Determine the [X, Y] coordinate at the center of the cell enclosing the given text.  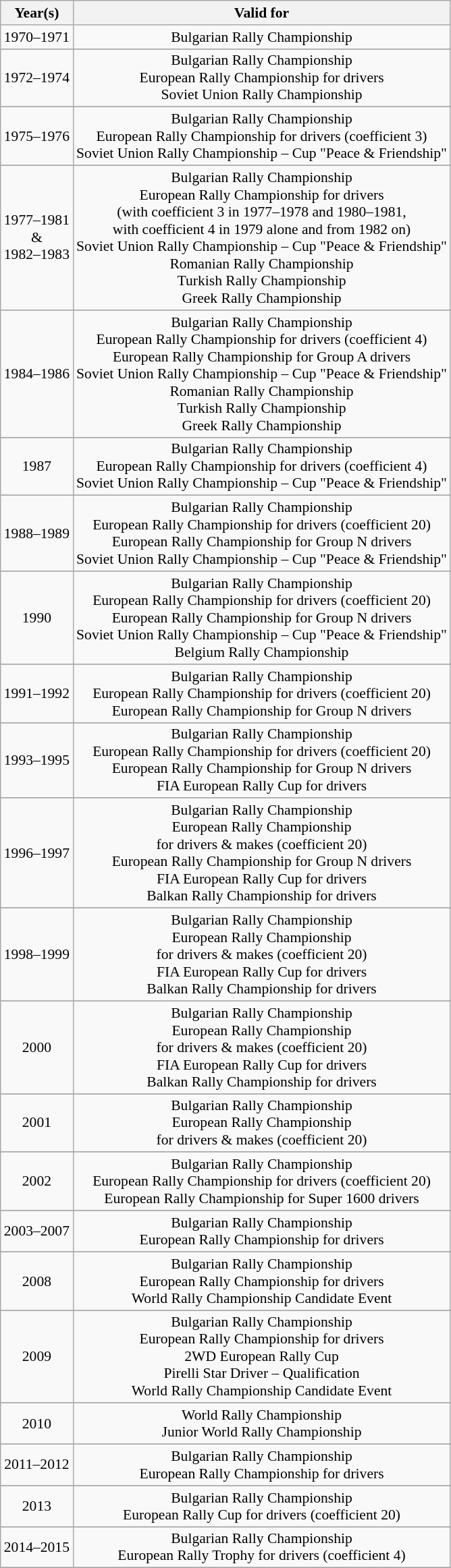
Bulgarian Rally ChampionshipEuropean Rally Trophy for drivers (coefficient 4) [262, 1547]
1991–1992 [36, 693]
Bulgarian Rally ChampionshipEuropean Rally Cup for drivers (coefficient 20) [262, 1507]
Bulgarian Rally ChampionshipEuropean Rally Championship for driversWorld Rally Championship Candidate Event [262, 1281]
1972–1974 [36, 78]
1977–1981&1982–1983 [36, 238]
2013 [36, 1507]
1998–1999 [36, 955]
2000 [36, 1047]
2008 [36, 1281]
2002 [36, 1182]
2010 [36, 1424]
Bulgarian Rally ChampionshipEuropean Rally Championship for drivers (coefficient 20)European Rally Championship for Super 1600 drivers [262, 1182]
Bulgarian Rally ChampionshipEuropean Rally Championship for driversSoviet Union Rally Championship [262, 78]
1996–1997 [36, 854]
Bulgarian Rally Championship [262, 37]
1990 [36, 618]
Bulgarian Rally ChampionshipEuropean Rally Championship for drivers (coefficient 4)Soviet Union Rally Championship – Cup "Peace & Friendship" [262, 467]
Valid for [262, 13]
1984–1986 [36, 374]
2014–2015 [36, 1547]
Bulgarian Rally ChampionshipEuropean Rally Championshipfor drivers & makes (coefficient 20) [262, 1124]
1987 [36, 467]
1988–1989 [36, 533]
Bulgarian Rally ChampionshipEuropean Rally Championship for drivers (coefficient 3)Soviet Union Rally Championship – Cup "Peace & Friendship" [262, 136]
1975–1976 [36, 136]
2009 [36, 1357]
Bulgarian Rally ChampionshipEuropean Rally Championship for drivers (coefficient 20)European Rally Championship for Group N drivers [262, 693]
2003–2007 [36, 1231]
1993–1995 [36, 760]
1970–1971 [36, 37]
2011–2012 [36, 1465]
World Rally ChampionshipJunior World Rally Championship [262, 1424]
2001 [36, 1124]
Year(s) [36, 13]
